Provide the [X, Y] coordinate of the cell's center where the given text is located.  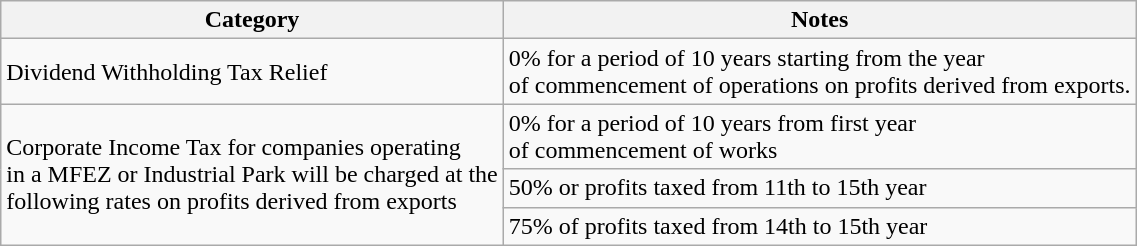
Corporate Income Tax for companies operatingin a MFEZ or Industrial Park will be charged at thefollowing rates on profits derived from exports [252, 174]
0% for a period of 10 years from first yearof commencement of works [820, 136]
Notes [820, 20]
75% of profits taxed from 14th to 15th year [820, 226]
50% or profits taxed from 11th to 15th year [820, 188]
Category [252, 20]
0% for a period of 10 years starting from the yearof commencement of operations on profits derived from exports. [820, 72]
Dividend Withholding Tax Relief [252, 72]
